Detect which cell encompasses the target text, then output its (x, y) center coordinate. 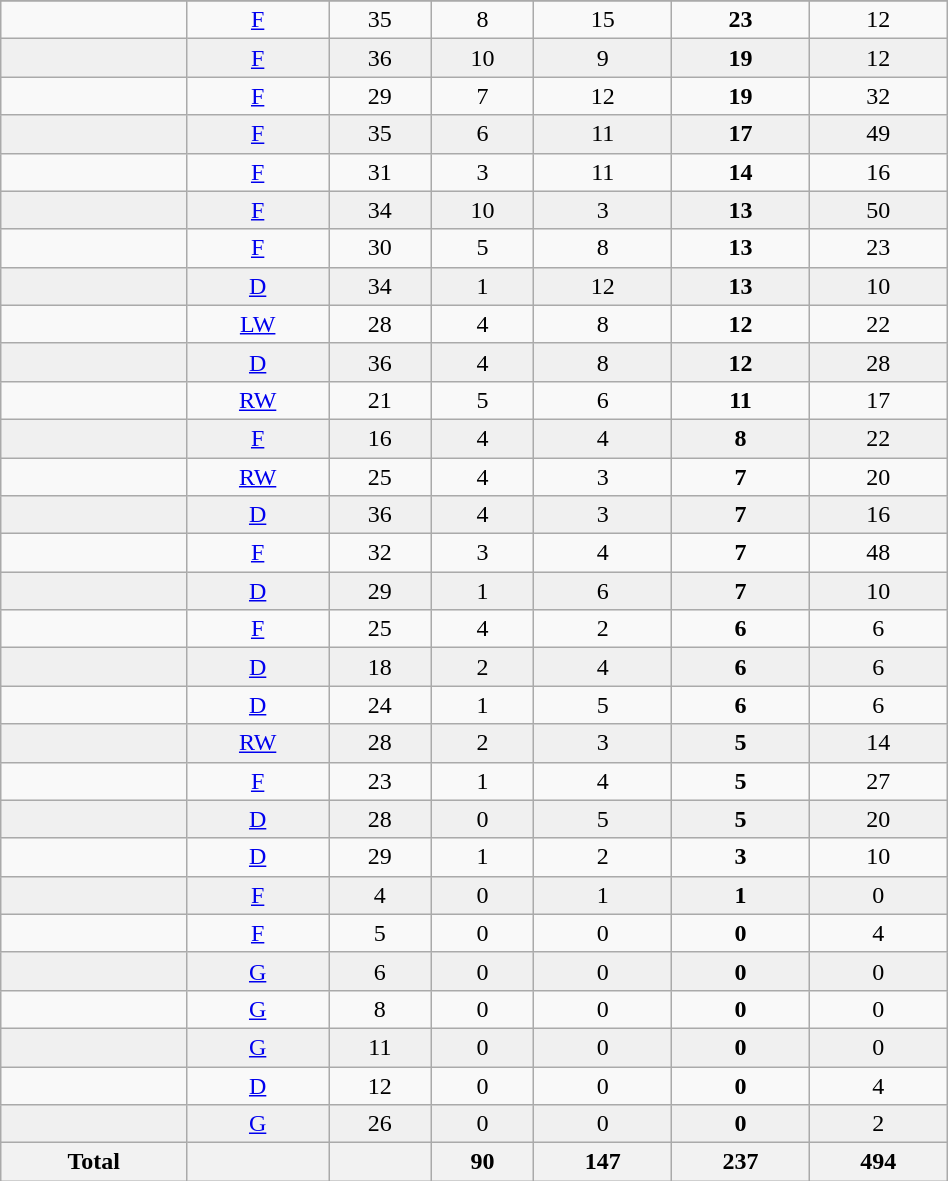
15 (603, 20)
49 (878, 134)
18 (380, 667)
9 (603, 58)
LW (258, 324)
237 (741, 1162)
21 (380, 400)
147 (603, 1162)
90 (482, 1162)
31 (380, 172)
27 (878, 781)
50 (878, 210)
Total (94, 1162)
494 (878, 1162)
24 (380, 705)
26 (380, 1124)
30 (380, 248)
48 (878, 553)
